Detect which cell encompasses the target text, then output its (x, y) center coordinate. 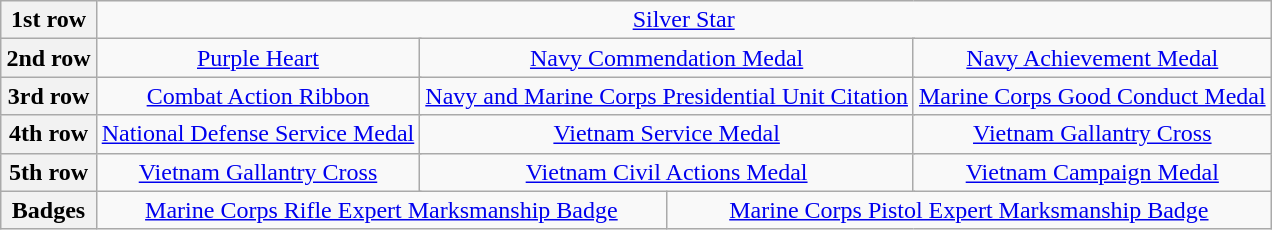
Navy Commendation Medal (667, 58)
Combat Action Ribbon (258, 96)
National Defense Service Medal (258, 134)
Vietnam Service Medal (667, 134)
1st row (48, 20)
3rd row (48, 96)
Marine Corps Rifle Expert Marksmanship Badge (381, 210)
2nd row (48, 58)
4th row (48, 134)
Vietnam Civil Actions Medal (667, 172)
Vietnam Campaign Medal (1092, 172)
Badges (48, 210)
Navy and Marine Corps Presidential Unit Citation (667, 96)
Navy Achievement Medal (1092, 58)
5th row (48, 172)
Marine Corps Good Conduct Medal (1092, 96)
Purple Heart (258, 58)
Marine Corps Pistol Expert Marksmanship Badge (970, 210)
Silver Star (684, 20)
